Locate the cell with the specified text and output its (x, y) center coordinate. 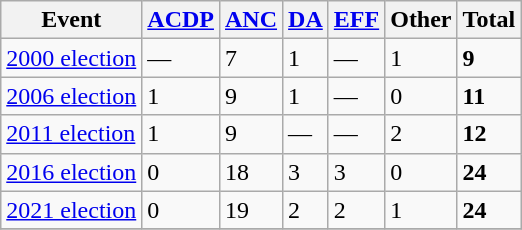
DA (306, 20)
2021 election (72, 210)
2016 election (72, 172)
ANC (250, 20)
12 (489, 134)
Event (72, 20)
18 (250, 172)
19 (250, 210)
ACDP (181, 20)
EFF (356, 20)
2000 election (72, 58)
7 (250, 58)
2011 election (72, 134)
Total (489, 20)
2006 election (72, 96)
11 (489, 96)
Other (421, 20)
